Extract the [X, Y] coordinate from the center of the cell holding the provided text.  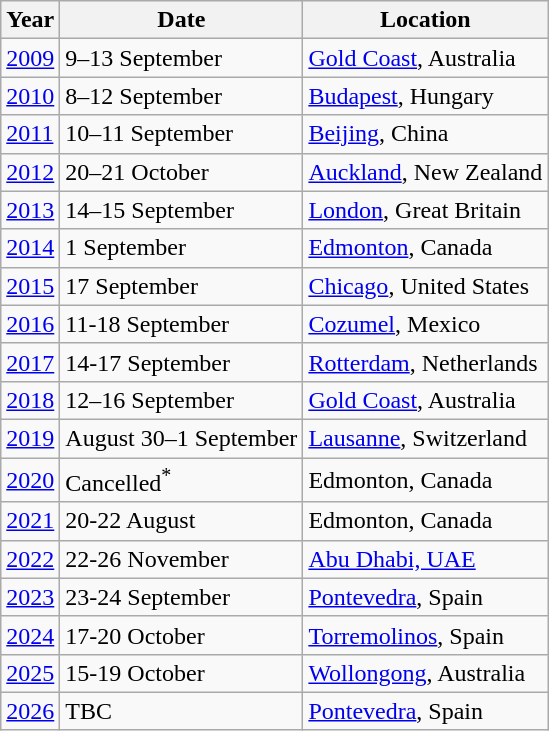
20-22 August [182, 521]
TBC [182, 711]
Beijing, China [426, 134]
August 30–1 September [182, 438]
2016 [30, 324]
2015 [30, 286]
11-18 September [182, 324]
2010 [30, 96]
2022 [30, 559]
2012 [30, 172]
17 September [182, 286]
14-17 September [182, 362]
2011 [30, 134]
Location [426, 20]
2014 [30, 248]
8–12 September [182, 96]
Cozumel, Mexico [426, 324]
Year [30, 20]
2013 [30, 210]
15-19 October [182, 673]
2009 [30, 58]
22-26 November [182, 559]
23-24 September [182, 597]
9–13 September [182, 58]
London, Great Britain [426, 210]
2026 [30, 711]
14–15 September [182, 210]
Abu Dhabi, UAE [426, 559]
2020 [30, 480]
Rotterdam, Netherlands [426, 362]
2017 [30, 362]
2025 [30, 673]
1 September [182, 248]
12–16 September [182, 400]
10–11 September [182, 134]
17-20 October [182, 635]
Cancelled* [182, 480]
2024 [30, 635]
2019 [30, 438]
Auckland, New Zealand [426, 172]
2018 [30, 400]
Budapest, Hungary [426, 96]
2021 [30, 521]
Wollongong, Australia [426, 673]
2023 [30, 597]
Torremolinos, Spain [426, 635]
Lausanne, Switzerland [426, 438]
Chicago, United States [426, 286]
20–21 October [182, 172]
Date [182, 20]
